For the text-containing cell, return its midpoint in [X, Y] coordinate format. 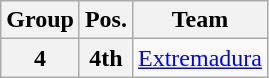
Group [40, 20]
Team [200, 20]
Extremadura [200, 58]
Pos. [106, 20]
4 [40, 58]
4th [106, 58]
